Determine the (X, Y) coordinate at the center of the cell enclosing the given text.  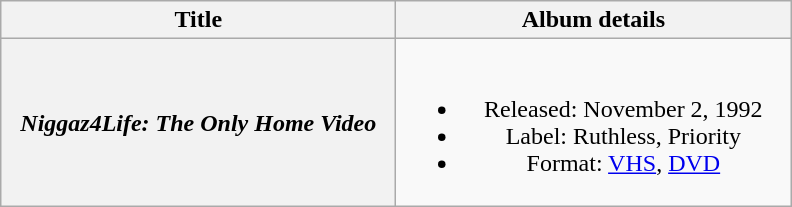
Album details (594, 20)
Released: November 2, 1992Label: Ruthless, PriorityFormat: VHS, DVD (594, 122)
Title (198, 20)
Niggaz4Life: The Only Home Video (198, 122)
